For the text-containing cell, return its midpoint in [X, Y] coordinate format. 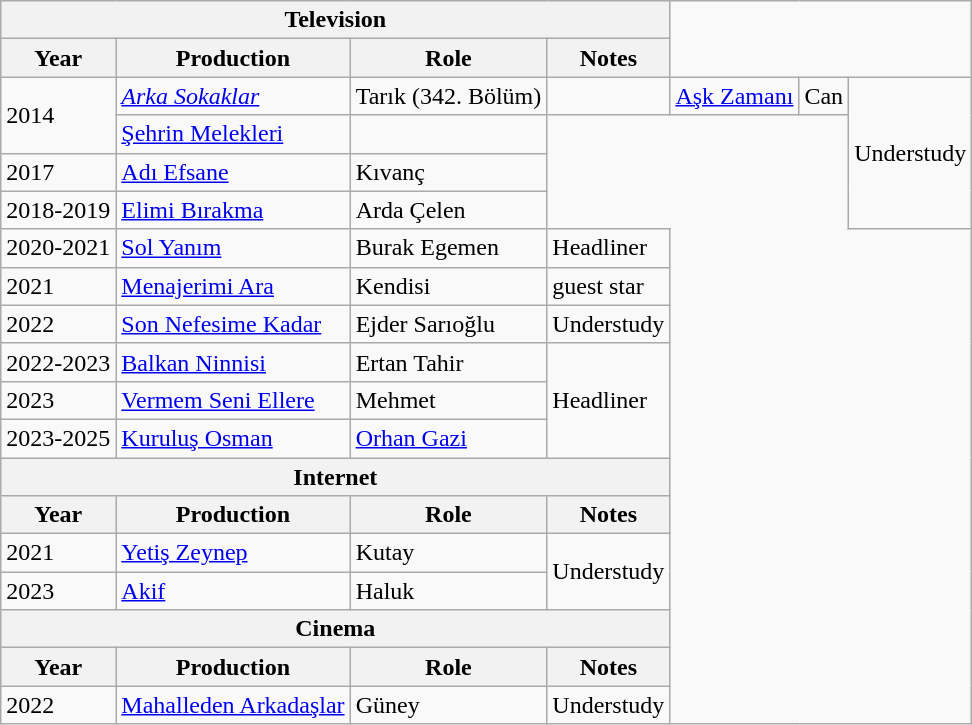
Ejder Sarıoğlu [448, 324]
Elimi Bırakma [233, 210]
Haluk [448, 591]
Yetiş Zeynep [233, 553]
Vermem Seni Ellere [233, 400]
Can [824, 96]
Şehrin Melekleri [233, 134]
Kutay [448, 553]
Cinema [336, 629]
Aşk Zamanı [734, 96]
Balkan Ninnisi [233, 362]
Internet [336, 477]
2020-2021 [58, 248]
Television [336, 20]
2017 [58, 172]
Kıvanç [448, 172]
Mahalleden Arkadaşlar [233, 705]
Sol Yanım [233, 248]
Burak Egemen [448, 248]
Menajerimi Ara [233, 286]
2022-2023 [58, 362]
Mehmet [448, 400]
Arda Çelen [448, 210]
Orhan Gazi [448, 438]
Ertan Tahir [448, 362]
Güney [448, 705]
2014 [58, 115]
Arka Sokaklar [233, 96]
Tarık (342. Bölüm) [448, 96]
Kuruluş Osman [233, 438]
2023-2025 [58, 438]
Akif [233, 591]
guest star [608, 286]
Son Nefesime Kadar [233, 324]
Kendisi [448, 286]
Adı Efsane [233, 172]
2018-2019 [58, 210]
